Extract the [x, y] coordinate from the center of the cell holding the provided text.  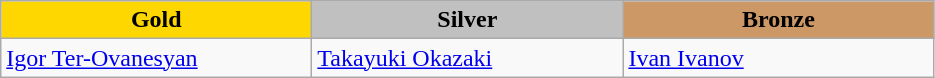
Takayuki Okazaki [468, 58]
Igor Ter-Ovanesyan [156, 58]
Gold [156, 20]
Bronze [778, 20]
Ivan Ivanov [778, 58]
Silver [468, 20]
